Pinpoint the cell where the given text exists, returning its [X, Y] midpoint coordinate. 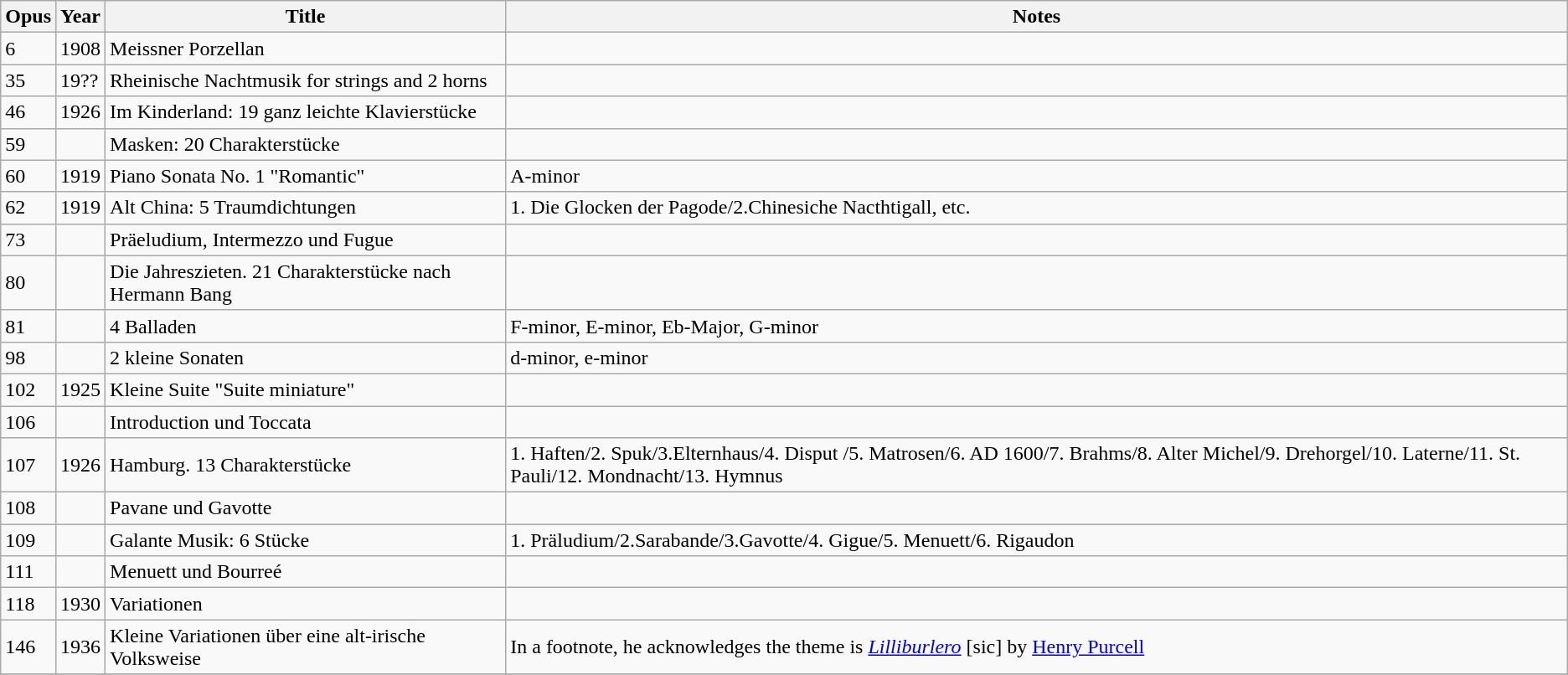
d-minor, e-minor [1037, 358]
111 [28, 572]
1930 [80, 604]
Title [306, 17]
102 [28, 389]
Meissner Porzellan [306, 49]
1. Die Glocken der Pagode/2.Chinesiche Nacthtigall, etc. [1037, 208]
Pavane und Gavotte [306, 508]
Masken: 20 Charakterstücke [306, 144]
60 [28, 176]
F-minor, E-minor, Eb-Major, G-minor [1037, 326]
46 [28, 112]
59 [28, 144]
62 [28, 208]
73 [28, 240]
A-minor [1037, 176]
Variationen [306, 604]
In a footnote, he acknowledges the theme is Lilliburlero [sic] by Henry Purcell [1037, 647]
98 [28, 358]
35 [28, 80]
Notes [1037, 17]
106 [28, 421]
1. Präludium/2.Sarabande/3.Gavotte/4. Gigue/5. Menuett/6. Rigaudon [1037, 540]
Year [80, 17]
Alt China: 5 Traumdichtungen [306, 208]
146 [28, 647]
Rheinische Nachtmusik for strings and 2 horns [306, 80]
1925 [80, 389]
Introduction und Toccata [306, 421]
1908 [80, 49]
2 kleine Sonaten [306, 358]
108 [28, 508]
1936 [80, 647]
Opus [28, 17]
80 [28, 283]
Kleine Variationen über eine alt-irische Volksweise [306, 647]
Galante Musik: 6 Stücke [306, 540]
Kleine Suite "Suite miniature" [306, 389]
19?? [80, 80]
109 [28, 540]
Hamburg. 13 Charakterstücke [306, 466]
81 [28, 326]
Im Kinderland: 19 ganz leichte Klavierstücke [306, 112]
Die Jahreszieten. 21 Charakterstücke nach Hermann Bang [306, 283]
118 [28, 604]
4 Balladen [306, 326]
Menuett und Bourreé [306, 572]
6 [28, 49]
Piano Sonata No. 1 "Romantic" [306, 176]
Präeludium, Intermezzo und Fugue [306, 240]
107 [28, 466]
